Scan for the cell matching the given text and deliver its [X, Y] coordinate at center. 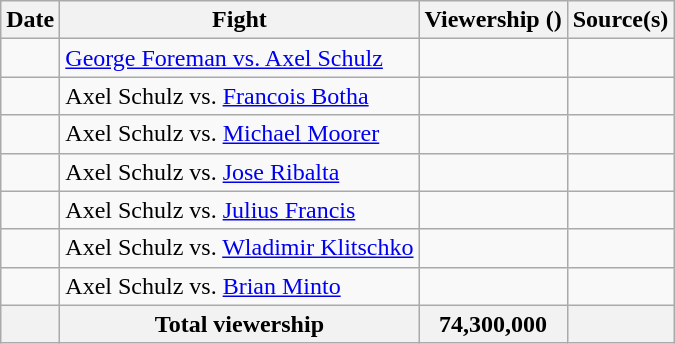
74,300,000 [493, 324]
Axel Schulz vs. Julius Francis [240, 210]
Fight [240, 20]
Date [30, 20]
Viewership () [493, 20]
Source(s) [620, 20]
Axel Schulz vs. Wladimir Klitschko [240, 248]
Axel Schulz vs. Brian Minto [240, 286]
Axel Schulz vs. Michael Moorer [240, 134]
Axel Schulz vs. Francois Botha [240, 96]
Axel Schulz vs. Jose Ribalta [240, 172]
Total viewership [240, 324]
George Foreman vs. Axel Schulz [240, 58]
